Search for the cell housing the specified text and yield its [x, y] center coordinate. 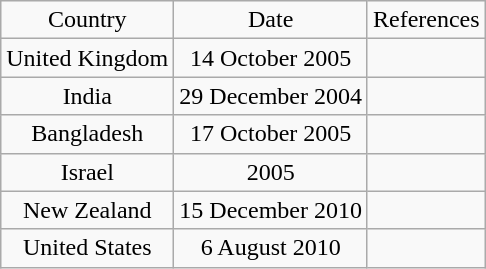
2005 [271, 172]
14 October 2005 [271, 58]
Date [271, 20]
Israel [88, 172]
17 October 2005 [271, 134]
References [426, 20]
6 August 2010 [271, 248]
United Kingdom [88, 58]
New Zealand [88, 210]
India [88, 96]
Country [88, 20]
United States [88, 248]
29 December 2004 [271, 96]
15 December 2010 [271, 210]
Bangladesh [88, 134]
